Find where the given text appears and provide that cell's center as [x, y] coordinate. 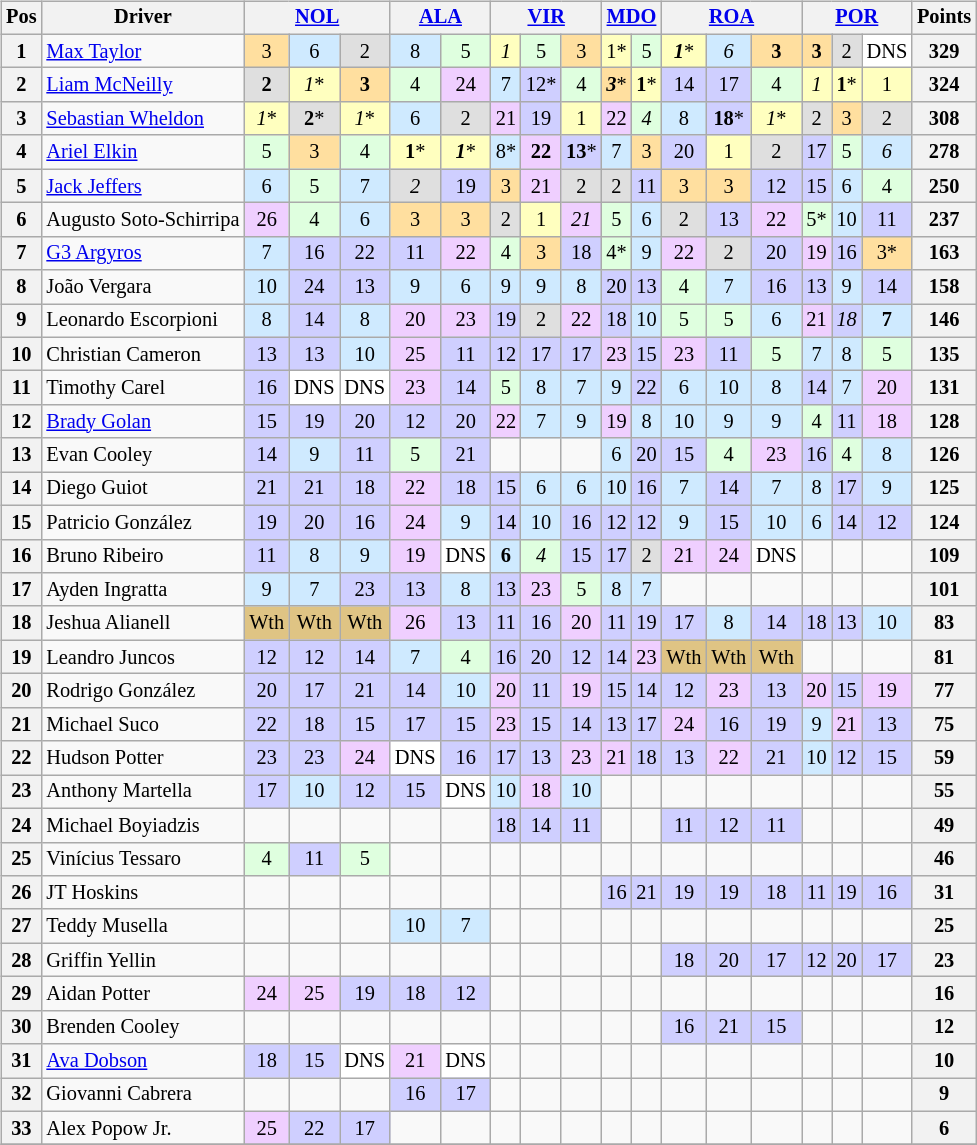
5* [817, 220]
Bruno Ribeiro [142, 556]
125 [944, 489]
46 [944, 859]
77 [944, 691]
8* [506, 152]
Ava Dobson [142, 1061]
Leonardo Escorpioni [142, 321]
128 [944, 422]
83 [944, 623]
MDO [631, 18]
59 [944, 758]
30 [21, 1027]
18* [728, 119]
81 [944, 657]
NOL [317, 18]
Augusto Soto-Schirripa [142, 220]
G3 Argyros [142, 253]
49 [944, 825]
Vinícius Tessaro [142, 859]
Leandro Juncos [142, 657]
João Vergara [142, 287]
Brenden Cooley [142, 1027]
Alex Popow Jr. [142, 1128]
Jeshua Alianell [142, 623]
Michael Suco [142, 724]
Ayden Ingratta [142, 590]
Max Taylor [142, 51]
29 [21, 994]
Evan Cooley [142, 455]
12* [541, 85]
Ariel Elkin [142, 152]
Anthony Martella [142, 792]
32 [21, 1095]
Diego Guiot [142, 489]
Hudson Potter [142, 758]
Rodrigo González [142, 691]
135 [944, 354]
Brady Golan [142, 422]
Christian Cameron [142, 354]
4* [616, 253]
Giovanni Cabrera [142, 1095]
278 [944, 152]
126 [944, 455]
13* [581, 152]
27 [21, 926]
Driver [142, 18]
124 [944, 522]
109 [944, 556]
55 [944, 792]
Teddy Musella [142, 926]
324 [944, 85]
JT Hoskins [142, 893]
131 [944, 388]
237 [944, 220]
Jack Jeffers [142, 186]
Patricio González [142, 522]
Aidan Potter [142, 994]
329 [944, 51]
ROA [732, 18]
VIR [546, 18]
POR [858, 18]
158 [944, 287]
ALA [440, 18]
163 [944, 253]
Timothy Carel [142, 388]
Pos [21, 18]
Points [944, 18]
Liam McNeilly [142, 85]
33 [21, 1128]
75 [944, 724]
28 [21, 960]
146 [944, 321]
Sebastian Wheldon [142, 119]
Michael Boyiadzis [142, 825]
Griffin Yellin [142, 960]
308 [944, 119]
250 [944, 186]
101 [944, 590]
2* [314, 119]
